Identify which cell holds the provided text, then report its (x, y) central coordinate. 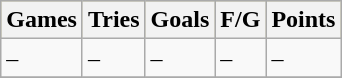
Games (42, 20)
F/G (240, 20)
Tries (114, 20)
Goals (180, 20)
Points (304, 20)
